Provide the (X, Y) coordinate of the cell's center where the given text is located.  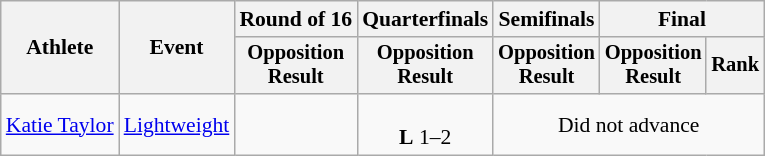
Lightweight (177, 124)
Final (682, 19)
Did not advance (628, 124)
Athlete (60, 48)
Katie Taylor (60, 124)
Event (177, 48)
Round of 16 (296, 19)
Rank (735, 66)
Semifinals (546, 19)
L 1–2 (425, 124)
Quarterfinals (425, 19)
